For the text-containing cell, return its midpoint in [x, y] coordinate format. 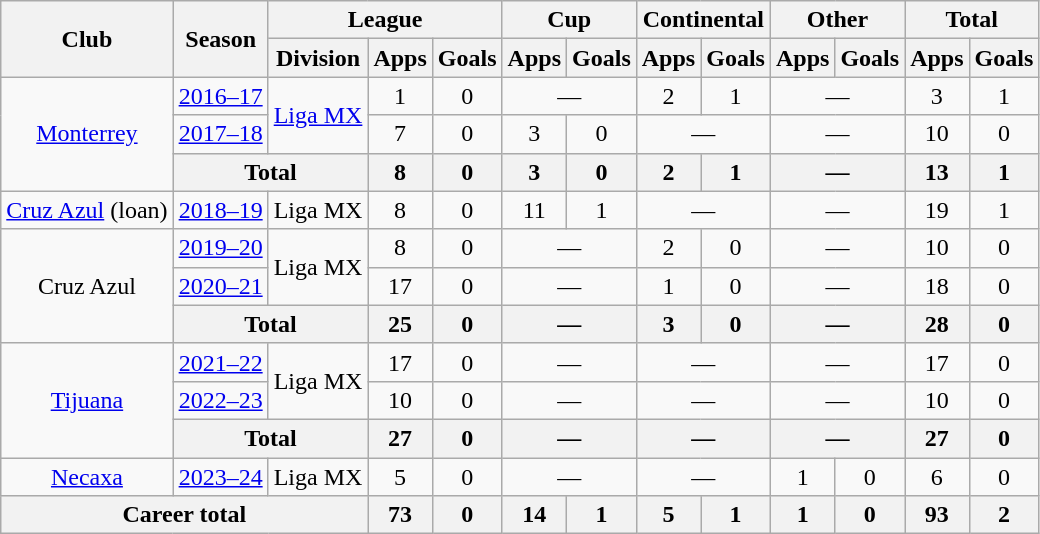
Division [318, 58]
7 [400, 134]
2021–22 [220, 362]
Cruz Azul [87, 286]
Club [87, 39]
2022–23 [220, 400]
2016–17 [220, 96]
6 [937, 477]
League [385, 20]
13 [937, 172]
Cup [569, 20]
28 [937, 324]
2019–20 [220, 248]
14 [534, 515]
93 [937, 515]
Career total [184, 515]
2017–18 [220, 134]
Season [220, 39]
Continental [703, 20]
2020–21 [220, 286]
19 [937, 210]
Monterrey [87, 134]
11 [534, 210]
Necaxa [87, 477]
25 [400, 324]
2018–19 [220, 210]
18 [937, 286]
Cruz Azul (loan) [87, 210]
73 [400, 515]
2023–24 [220, 477]
Other [837, 20]
Tijuana [87, 400]
